Pinpoint the cell where the given text exists, returning its [X, Y] midpoint coordinate. 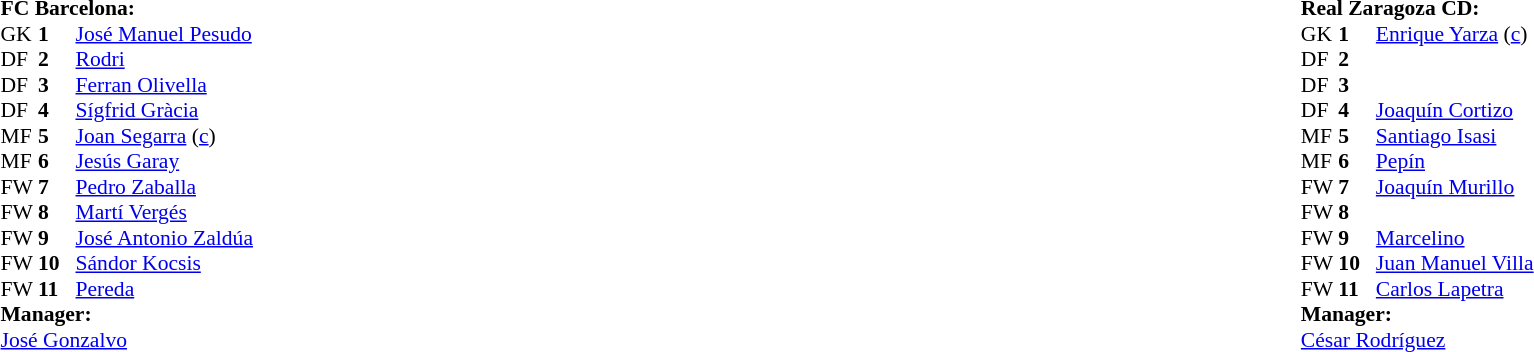
Sándor Kocsis [164, 263]
Joaquín Murillo [1455, 187]
Joan Segarra (c) [164, 136]
Enrique Yarza (c) [1455, 34]
Sígfrid Gràcia [164, 111]
Santiago Isasi [1455, 136]
Ferran Olivella [164, 85]
Pepín [1455, 161]
Joaquín Cortizo [1455, 111]
José Antonio Zaldúa [164, 238]
Jesús Garay [164, 161]
Martí Vergés [164, 213]
Pereda [164, 289]
Carlos Lapetra [1455, 289]
Marcelino [1455, 238]
Juan Manuel Villa [1455, 263]
Rodri [164, 59]
Pedro Zaballa [164, 187]
José Manuel Pesudo [164, 34]
